Find where the given text appears and provide that cell's center as [X, Y] coordinate. 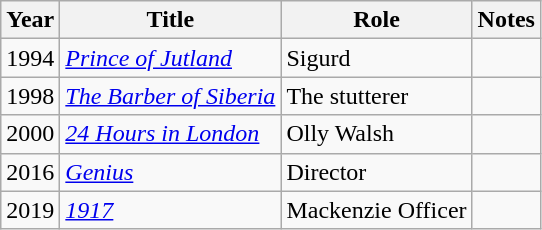
1917 [170, 210]
24 Hours in London [170, 134]
2016 [30, 172]
The stutterer [376, 96]
Olly Walsh [376, 134]
2019 [30, 210]
Year [30, 20]
Title [170, 20]
2000 [30, 134]
Genius [170, 172]
Director [376, 172]
Mackenzie Officer [376, 210]
Prince of Jutland [170, 58]
Role [376, 20]
Notes [506, 20]
The Barber of Siberia [170, 96]
Sigurd [376, 58]
1994 [30, 58]
1998 [30, 96]
